Detect which cell encompasses the target text, then output its (X, Y) center coordinate. 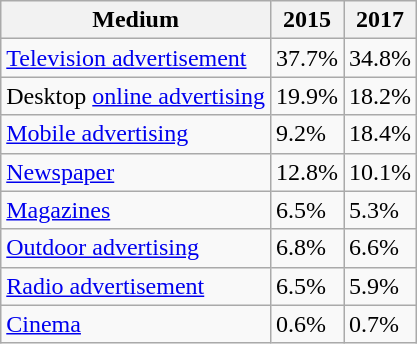
34.8% (380, 58)
Mobile advertising (136, 134)
18.4% (380, 134)
18.2% (380, 96)
5.3% (380, 210)
Medium (136, 20)
Outdoor advertising (136, 248)
19.9% (306, 96)
6.6% (380, 248)
9.2% (306, 134)
37.7% (306, 58)
10.1% (380, 172)
0.6% (306, 324)
Desktop online advertising (136, 96)
Radio advertisement (136, 286)
Television advertisement (136, 58)
0.7% (380, 324)
Newspaper (136, 172)
Cinema (136, 324)
5.9% (380, 286)
12.8% (306, 172)
2015 (306, 20)
2017 (380, 20)
6.8% (306, 248)
Magazines (136, 210)
